Return [X, Y] of the center of cell containing provided text 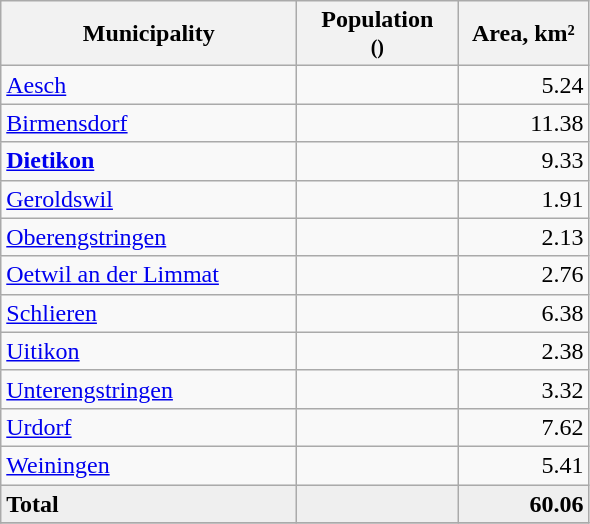
Birmensdorf [149, 123]
Total [149, 503]
Uitikon [149, 351]
Oetwil an der Limmat [149, 275]
1.91 [524, 199]
2.13 [524, 237]
9.33 [524, 161]
Weiningen [149, 465]
Oberengstringen [149, 237]
2.38 [524, 351]
Schlieren [149, 313]
3.32 [524, 389]
7.62 [524, 427]
Area, km² [524, 34]
Dietikon [149, 161]
Municipality [149, 34]
Population() [378, 34]
Urdorf [149, 427]
60.06 [524, 503]
Unterengstringen [149, 389]
Aesch [149, 85]
2.76 [524, 275]
11.38 [524, 123]
Geroldswil [149, 199]
6.38 [524, 313]
5.24 [524, 85]
5.41 [524, 465]
